From the cell containing the given text, extract its center point as (x, y) coordinate. 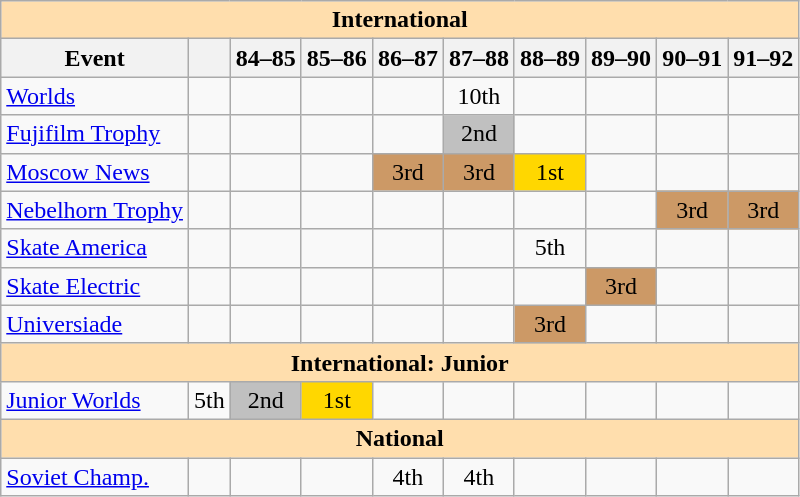
Event (95, 58)
86–87 (408, 58)
Moscow News (95, 172)
Worlds (95, 96)
Universiade (95, 324)
National (400, 438)
Skate Electric (95, 286)
84–85 (266, 58)
Skate America (95, 248)
85–86 (336, 58)
International: Junior (400, 362)
89–90 (622, 58)
91–92 (764, 58)
Nebelhorn Trophy (95, 210)
90–91 (692, 58)
10th (478, 96)
87–88 (478, 58)
Soviet Champ. (95, 477)
88–89 (550, 58)
Fujifilm Trophy (95, 134)
International (400, 20)
Junior Worlds (95, 400)
